From the cell containing the given text, extract its center point as (x, y) coordinate. 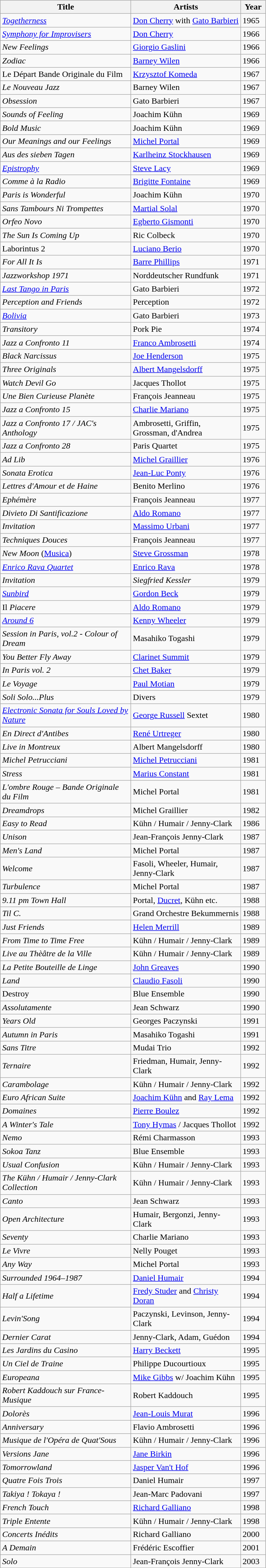
A Demain (66, 1548)
Canto (66, 1201)
Jane Birkin (186, 1454)
2003 (253, 1561)
Jean-Marc Padovani (186, 1494)
Artists (186, 7)
Carambolage (66, 1084)
Black Narcissus (66, 356)
Turbulence (66, 887)
Une Bien Curieuse Planète (66, 396)
Massimo Urbani (186, 526)
Paul Motian (186, 684)
Un Ciel de Traine (66, 1364)
Ephémère (66, 500)
Sonata Erotica (66, 473)
New Moon (Musica) (66, 553)
Nemo (66, 1138)
Bold Music (66, 128)
Paris is Wonderful (66, 195)
Land (66, 981)
Ric Colbeck (186, 235)
Pork Pie (186, 329)
Perception and Friends (66, 302)
Ambrosetti, Griffin, Grossman, d'Andrea (186, 428)
Domaines (66, 1111)
Symphony for Improvisers (66, 34)
Any Way (66, 1264)
Jacques Thollot (186, 383)
Title (66, 7)
Jasper Van't Hof (186, 1467)
Jazz a Confronto 11 (66, 342)
Anniversary (66, 1427)
Claudio Fasoli (186, 981)
Musique de l'Opéra de Quat'Sous (66, 1440)
Euro African Suite (66, 1098)
Triple Entente (66, 1521)
René Urtreger (186, 733)
Luciano Berio (186, 249)
Robert Kaddouch sur France-Musique (66, 1396)
Fredy Studer and Christy Doran (186, 1295)
Orfeo Novo (66, 222)
Jazz a Confronto 17 / JAC's Anthology (66, 428)
Last Tango in Paris (66, 289)
Mudai Trio (186, 1048)
Frédéric Escoffier (186, 1548)
Gordon Beck (186, 593)
Flavio Ambrosetti (186, 1427)
Tony Hymas / Jacques Thollot (186, 1124)
Our Meanings and our Feelings (66, 141)
John Greaves (186, 967)
Mike Gibbs w/ Joachim Kühn (186, 1377)
Dreamdrops (66, 810)
Benito Merlino (186, 486)
Dernier Carat (66, 1337)
Jazz a Confronto 28 (66, 446)
Grand Orchestre Bekummernis (186, 914)
Sokoa Tanz (66, 1151)
Half a Lifetime (66, 1295)
Quatre Fois Trois (66, 1481)
Humair, Bergonzi, Jenny-Clark (186, 1219)
Easy to Read (66, 823)
Chet Baker (186, 670)
Versions Jane (66, 1454)
Don Cherry (186, 34)
Seventy (66, 1237)
Soli Solo...Plus (66, 697)
In Paris vol. 2 (66, 670)
Karlheinz Stockhausen (186, 154)
La Petite Bouteille de Linge (66, 967)
Solo (66, 1561)
Sans Titre (66, 1048)
George Russell Sextet (186, 715)
1965 (253, 20)
Jazzworkshop 1971 (66, 275)
Lettres d'Amour et de Haine (66, 486)
Zodiac (66, 61)
Paczynski, Levinson, Jenny-Clark (186, 1319)
Europeana (66, 1377)
Years Old (66, 1021)
Around 6 (66, 621)
Tomorrowland (66, 1467)
Le Voyage (66, 684)
Levin'Song (66, 1319)
Pierre Boulez (186, 1111)
Assolutamente (66, 1007)
Welcome (66, 869)
2001 (253, 1548)
Sans Tambours Ni Trompettes (66, 208)
Stress (66, 774)
Steve Grossman (186, 553)
Aus des sieben Tagen (66, 154)
The Kühn / Humair / Jenny-Clark Collection (66, 1183)
Barre Phillips (186, 262)
Fasoli, Wheeler, Humair, Jenny-Clark (186, 869)
Rémi Charmasson (186, 1138)
Robert Kaddouch (186, 1396)
2000 (253, 1534)
L'ombre Rouge – Bande Originale du Film (66, 792)
Philippe Ducourtioux (186, 1364)
Joe Henderson (186, 356)
En Direct d'Antibes (66, 733)
Obsession (66, 101)
Le Vivre (66, 1251)
Krzysztof Komeda (186, 74)
The Sun Is Coming Up (66, 235)
Autumn in Paris (66, 1034)
Giorgio Gaslini (186, 47)
Don Cherry with Gato Barbieri (186, 20)
French Touch (66, 1507)
Just Friends (66, 927)
1973 (253, 316)
Laborintus 2 (66, 249)
Sounds of Feeling (66, 114)
Open Architecture (66, 1219)
Session in Paris, vol.2 - Colour of Dream (66, 639)
Portal, Ducret, Kühn etc. (186, 900)
Les Jardins du Casino (66, 1350)
Usual Confusion (66, 1165)
Harry Beckett (186, 1350)
Jazz a Confronto 15 (66, 410)
Three Originals (66, 369)
Ternaire (66, 1066)
Togetherness (66, 20)
Live au Thèâtre de la Ville (66, 954)
Helen Merrill (186, 927)
Georges Paczynski (186, 1021)
Transitory (66, 329)
Norddeutscher Rundfunk (186, 275)
New Feelings (66, 47)
A Winter's Tale (66, 1124)
Martial Solal (186, 208)
Clarinet Summit (186, 657)
Destroy (66, 994)
Marius Constant (186, 774)
Siegfried Kessler (186, 580)
For All It Is (66, 262)
Perception (186, 302)
1982 (253, 810)
Ad Lib (66, 459)
9.11 pm Town Hall (66, 900)
Electronic Sonata for Souls Loved by Nature (66, 715)
Le Nouveau Jazz (66, 87)
Takiya ! Tokaya ! (66, 1494)
Jean-Luc Ponty (186, 473)
Le Départ Bande Originale du Film (66, 74)
Enrico Rava Quartet (66, 567)
Sunbird (66, 593)
Year (253, 7)
Divers (186, 697)
Kenny Wheeler (186, 621)
Epistrophy (66, 168)
Jenny-Clark, Adam, Guédon (186, 1337)
Paris Quartet (186, 446)
Dolorès (66, 1414)
1986 (253, 823)
Nelly Pouget (186, 1251)
Til C. (66, 914)
Bolivia (66, 316)
Enrico Rava (186, 567)
Comme à la Radio (66, 182)
Brigitte Fontaine (186, 182)
Surrounded 1964–1987 (66, 1277)
Watch Devil Go (66, 383)
Concerts Inédits (66, 1534)
Steve Lacy (186, 168)
Unison (66, 837)
Franco Ambrosetti (186, 342)
Friedman, Humair, Jenny-Clark (186, 1066)
Jean-Louis Murat (186, 1414)
Il Piacere (66, 607)
You Better Fly Away (66, 657)
From Time to Time Free (66, 940)
Divieto Di Santificazione (66, 513)
Live in Montreux (66, 747)
Techniques Douces (66, 540)
Joachim Kühn and Ray Lema (186, 1098)
Egberto Gismonti (186, 222)
Men's Land (66, 850)
